For the text-containing cell, return its midpoint in (X, Y) coordinate format. 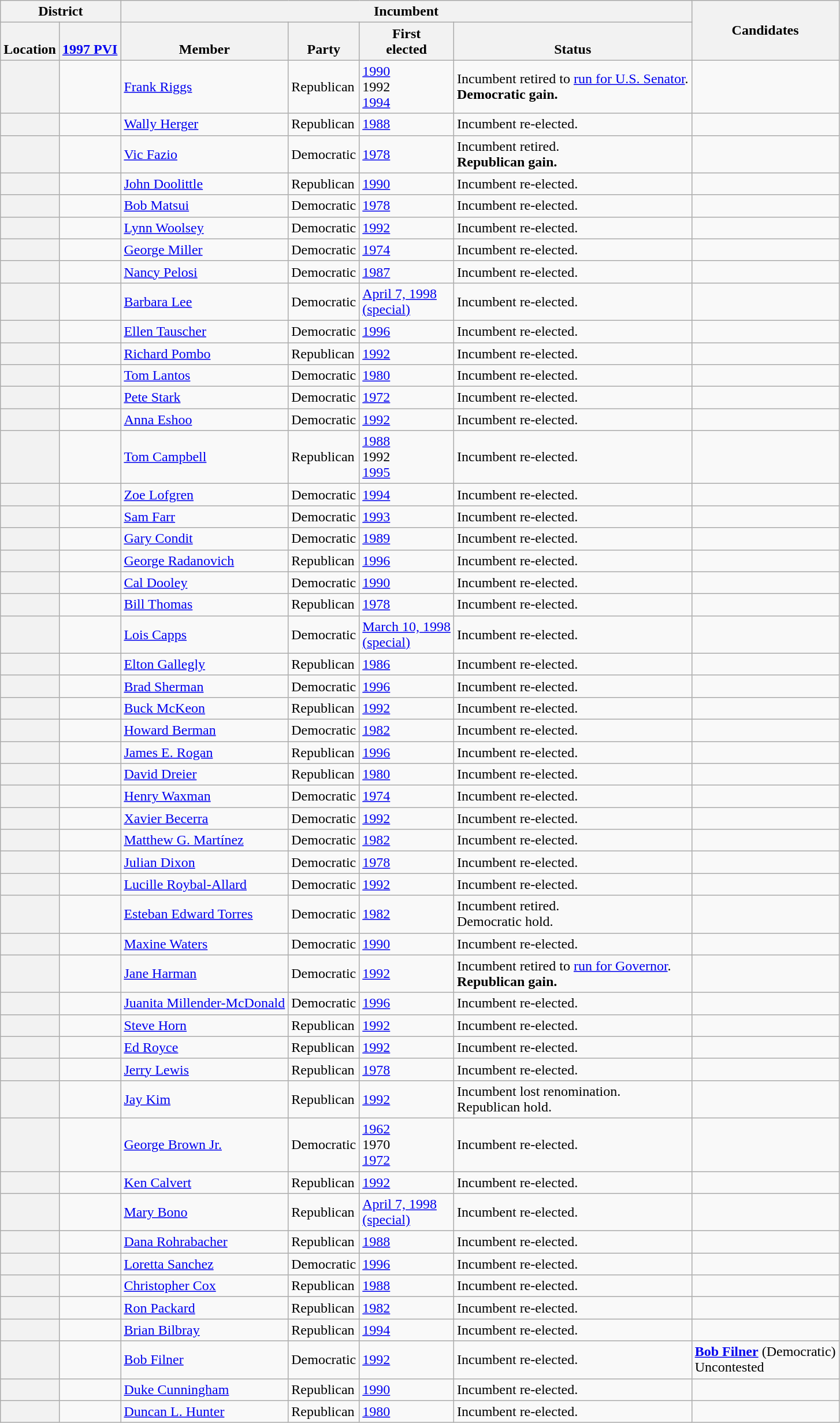
Anna Eshoo (205, 420)
David Dreier (205, 775)
Bob Filner (205, 1359)
Jerry Lewis (205, 1069)
Matthew G. Martínez (205, 840)
District (61, 12)
George Brown Jr. (205, 1144)
19881992 1995 (407, 457)
19901992 1994 (407, 87)
Brian Bilbray (205, 1330)
Brad Sherman (205, 686)
1997 PVI (90, 42)
Nancy Pelosi (205, 272)
Dana Rohrabacher (205, 1242)
Bill Thomas (205, 605)
1989 (407, 539)
Candidates (765, 30)
Tom Campbell (205, 457)
Xavier Becerra (205, 818)
John Doolittle (205, 184)
Incumbent retired to run for Governor.Republican gain. (573, 973)
Incumbent retired.Democratic hold. (573, 914)
Incumbent retired.Republican gain. (573, 154)
Pete Stark (205, 398)
Member (205, 42)
Firstelected (407, 42)
Julian Dixon (205, 862)
Cal Dooley (205, 583)
Juanita Millender-McDonald (205, 1003)
19621970 1972 (407, 1144)
March 10, 1998(special) (407, 635)
Buck McKeon (205, 708)
Party (324, 42)
Loretta Sanchez (205, 1264)
Howard Berman (205, 730)
1987 (407, 272)
Gary Condit (205, 539)
Duncan L. Hunter (205, 1411)
Ed Royce (205, 1047)
Barbara Lee (205, 302)
Richard Pombo (205, 353)
1986 (407, 664)
Lucille Roybal-Allard (205, 884)
Wally Herger (205, 124)
Tom Lantos (205, 376)
Incumbent (406, 12)
Location (30, 42)
Ellen Tauscher (205, 331)
Christopher Cox (205, 1286)
Sam Farr (205, 517)
Bob Matsui (205, 206)
Duke Cunningham (205, 1389)
Henry Waxman (205, 796)
1972 (407, 398)
Zoe Lofgren (205, 495)
Lois Capps (205, 635)
Bob Filner (Democratic)Uncontested (765, 1359)
Ken Calvert (205, 1182)
Frank Riggs (205, 87)
Status (573, 42)
1993 (407, 517)
Maxine Waters (205, 944)
Esteban Edward Torres (205, 914)
Lynn Woolsey (205, 228)
Incumbent retired to run for U.S. Senator.Democratic gain. (573, 87)
George Radanovich (205, 561)
Mary Bono (205, 1213)
Jay Kim (205, 1099)
Jane Harman (205, 973)
George Miller (205, 250)
Elton Gallegly (205, 664)
James E. Rogan (205, 752)
Incumbent lost renomination.Republican hold. (573, 1099)
Ron Packard (205, 1308)
Steve Horn (205, 1025)
Vic Fazio (205, 154)
